Detect which cell encompasses the target text, then output its [X, Y] center coordinate. 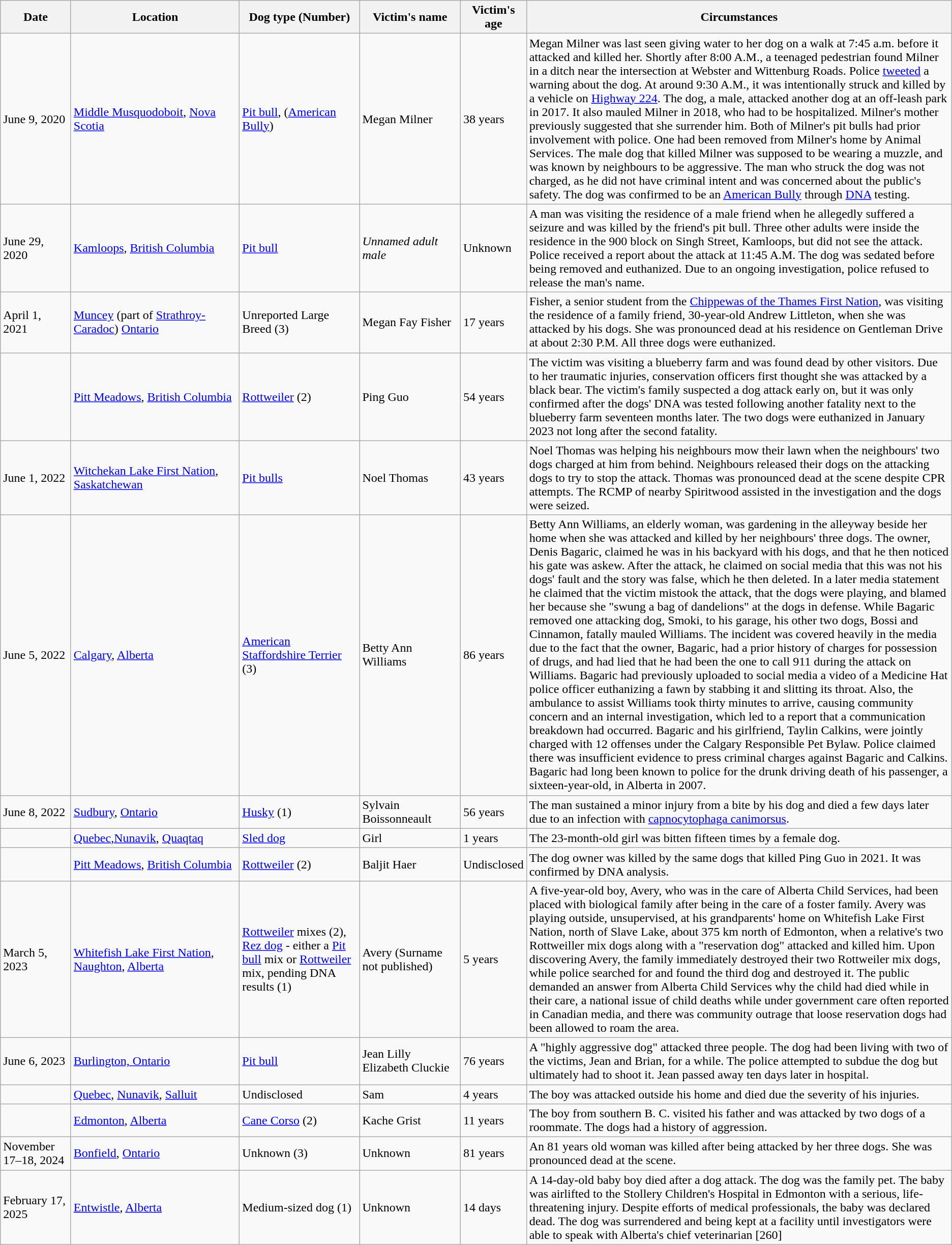
Jean Lilly Elizabeth Cluckie [410, 1061]
Witchekan Lake First Nation, Saskatchewan [155, 478]
Cane Corso (2) [300, 1120]
Muncey (part of Strathroy-Caradoc) Ontario [155, 323]
Edmonton, Alberta [155, 1120]
Quebec, Nunavik, Salluit [155, 1094]
4 years [493, 1094]
The man sustained a minor injury from a bite by his dog and died a few days later due to an infection with capnocytophaga canimorsus. [739, 812]
Girl [410, 838]
Calgary, Alberta [155, 655]
American Staffordshire Terrier (3) [300, 655]
Rottweiler mixes (2),Rez dog - either a Pit bull mix or Rottweiler mix, pending DNA results (1) [300, 959]
An 81 years old woman was killed after being attacked by her three dogs. She was pronounced dead at the scene. [739, 1154]
The boy was attacked outside his home and died due the severity of his injuries. [739, 1094]
Whitefish Lake First Nation, Naughton, Alberta [155, 959]
Unnamed adult male [410, 248]
Date [36, 17]
June 29, 2020 [36, 248]
Sled dog [300, 838]
Victim's age [493, 17]
Sylvain Boissonneault [410, 812]
Kamloops, British Columbia [155, 248]
5 years [493, 959]
Bonfield, Ontario [155, 1154]
Avery (Surname not published) [410, 959]
Location [155, 17]
38 years [493, 119]
June 1, 2022 [36, 478]
17 years [493, 323]
1 years [493, 838]
86 years [493, 655]
Husky (1) [300, 812]
June 6, 2023 [36, 1061]
November 17–18, 2024 [36, 1154]
Ping Guo [410, 397]
Sudbury, Ontario [155, 812]
June 5, 2022 [36, 655]
Megan Milner [410, 119]
Baljit Haer [410, 864]
The boy from southern B. C. visited his father and was attacked by two dogs of a roommate. The dogs had a history of aggression. [739, 1120]
The dog owner was killed by the same dogs that killed Ping Guo in 2021. It was confirmed by DNA analysis. [739, 864]
56 years [493, 812]
Victim's name [410, 17]
April 1, 2021 [36, 323]
February 17, 2025 [36, 1207]
Noel Thomas [410, 478]
Kache Grist [410, 1120]
Quebec,Nunavik, Quaqtaq [155, 838]
June 8, 2022 [36, 812]
Megan Fay Fisher [410, 323]
Pit bulls [300, 478]
81 years [493, 1154]
Sam [410, 1094]
Medium-sized dog (1) [300, 1207]
Dog type (Number) [300, 17]
Unknown (3) [300, 1154]
Pit bull, (American Bully) [300, 119]
43 years [493, 478]
76 years [493, 1061]
June 9, 2020 [36, 119]
Burlington, Ontario [155, 1061]
Circumstances [739, 17]
14 days [493, 1207]
The 23-month-old girl was bitten fifteen times by a female dog. [739, 838]
54 years [493, 397]
11 years [493, 1120]
Betty Ann Williams [410, 655]
March 5, 2023 [36, 959]
Entwistle, Alberta [155, 1207]
Unreported Large Breed (3) [300, 323]
Middle Musquodoboit, Nova Scotia [155, 119]
